Find where the given text appears and provide that cell's center as (X, Y) coordinate. 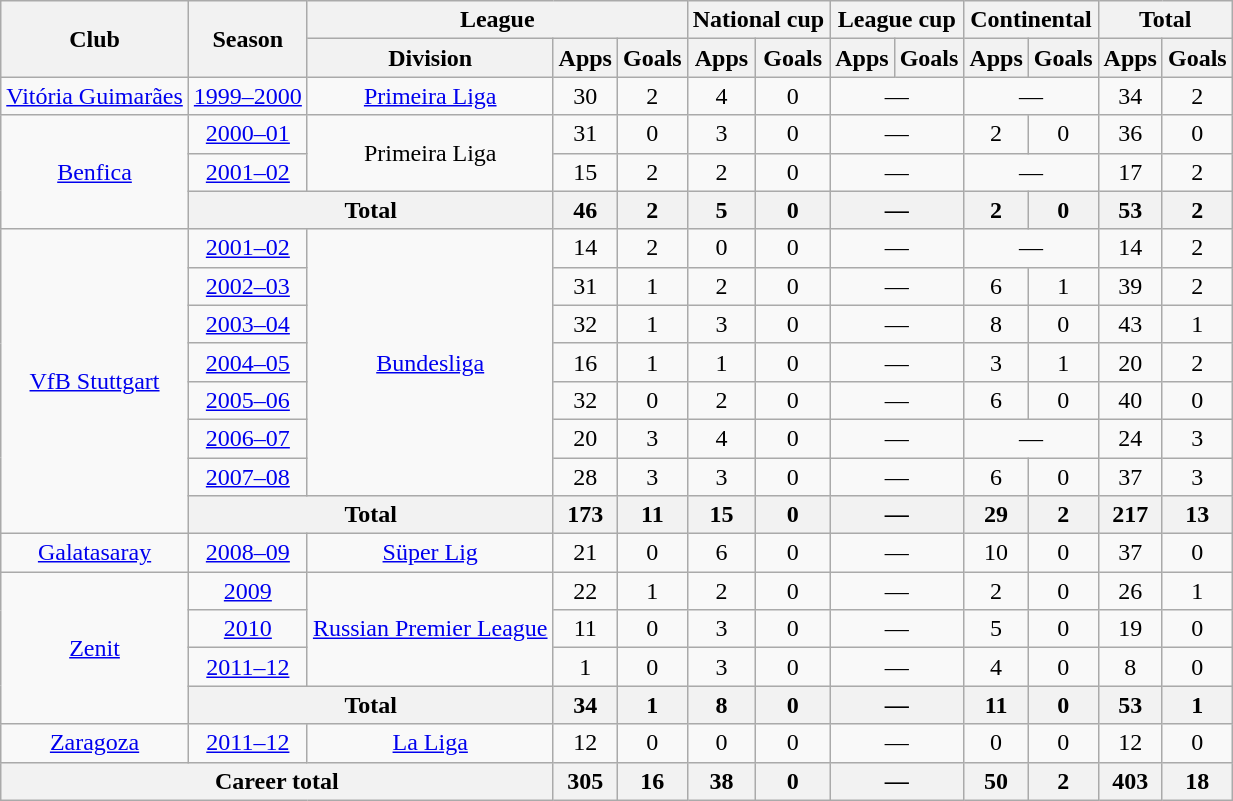
173 (585, 515)
2009 (248, 591)
19 (1130, 629)
Season (248, 39)
18 (1197, 781)
2000–01 (248, 134)
Galatasaray (95, 553)
Club (95, 39)
217 (1130, 515)
VfB Stuttgart (95, 381)
40 (1130, 400)
Division (430, 58)
29 (996, 515)
League (497, 20)
2007–08 (248, 477)
21 (585, 553)
28 (585, 477)
Süper Lig (430, 553)
La Liga (430, 743)
Benfica (95, 172)
2002–03 (248, 286)
26 (1130, 591)
403 (1130, 781)
13 (1197, 515)
Career total (277, 781)
2006–07 (248, 438)
2010 (248, 629)
Russian Premier League (430, 629)
Continental (1031, 20)
Vitória Guimarães (95, 96)
Zaragoza (95, 743)
2003–04 (248, 324)
24 (1130, 438)
50 (996, 781)
League cup (897, 20)
2004–05 (248, 362)
10 (996, 553)
National cup (758, 20)
30 (585, 96)
39 (1130, 286)
22 (585, 591)
38 (721, 781)
17 (1130, 172)
305 (585, 781)
2005–06 (248, 400)
46 (585, 210)
Bundesliga (430, 362)
2008–09 (248, 553)
Zenit (95, 648)
43 (1130, 324)
1999–2000 (248, 96)
36 (1130, 134)
